Find where the given text appears and provide that cell's center as [x, y] coordinate. 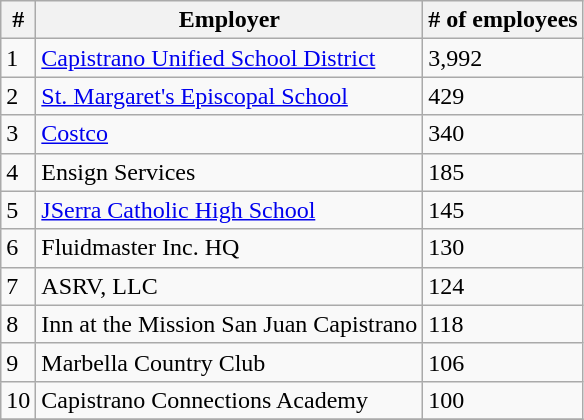
6 [18, 248]
4 [18, 172]
8 [18, 324]
3 [18, 134]
# [18, 20]
JSerra Catholic High School [230, 210]
185 [503, 172]
118 [503, 324]
7 [18, 286]
Capistrano Connections Academy [230, 400]
Employer [230, 20]
429 [503, 96]
ASRV, LLC [230, 286]
St. Margaret's Episcopal School [230, 96]
106 [503, 362]
Fluidmaster Inc. HQ [230, 248]
145 [503, 210]
130 [503, 248]
100 [503, 400]
# of employees [503, 20]
5 [18, 210]
340 [503, 134]
124 [503, 286]
2 [18, 96]
9 [18, 362]
Ensign Services [230, 172]
10 [18, 400]
Marbella Country Club [230, 362]
3,992 [503, 58]
1 [18, 58]
Capistrano Unified School District [230, 58]
Inn at the Mission San Juan Capistrano [230, 324]
Costco [230, 134]
